From the cell containing the given text, extract its center point as (X, Y) coordinate. 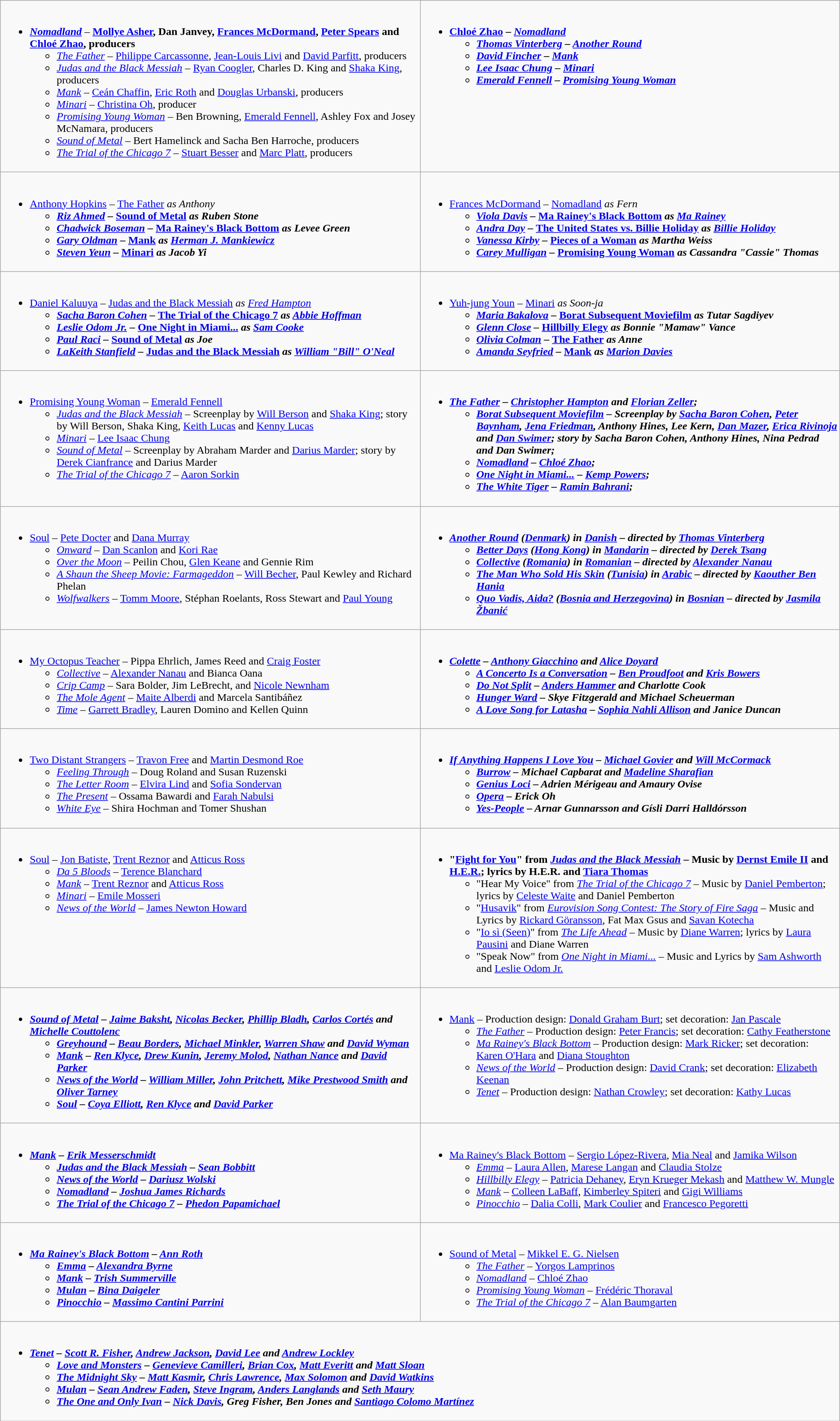
Ma Rainey's Black Bottom – Ann RothEmma – Alexandra ByrneMank – Trish SummervilleMulan – Bina DaigelerPinocchio – Massimo Cantini Parrini (210, 1272)
Chloé Zhao – NomadlandThomas Vinterberg – Another RoundDavid Fincher – MankLee Isaac Chung – MinariEmerald Fennell – Promising Young Woman (630, 86)
